Extract the [X, Y] coordinate from the center of the cell holding the provided text.  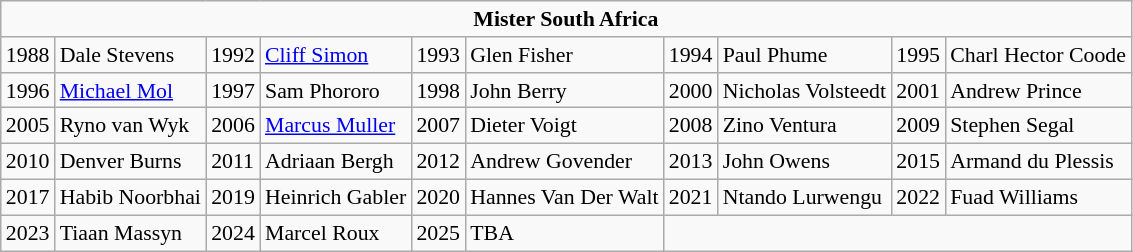
2000 [691, 90]
TBA [564, 233]
Fuad Williams [1038, 197]
Hannes Van Der Walt [564, 197]
2024 [233, 233]
Denver Burns [130, 161]
Dieter Voigt [564, 125]
John Owens [805, 161]
1992 [233, 54]
2008 [691, 125]
Marcus Muller [336, 125]
2009 [918, 125]
Andrew Prince [1038, 90]
2022 [918, 197]
Marcel Roux [336, 233]
1998 [438, 90]
Zino Ventura [805, 125]
2011 [233, 161]
2015 [918, 161]
Sam Phororo [336, 90]
2007 [438, 125]
1988 [28, 54]
Mister South Africa [566, 18]
Cliff Simon [336, 54]
2005 [28, 125]
Habib Noorbhai [130, 197]
2023 [28, 233]
1994 [691, 54]
Dale Stevens [130, 54]
John Berry [564, 90]
2021 [691, 197]
Adriaan Bergh [336, 161]
Paul Phume [805, 54]
Nicholas Volsteedt [805, 90]
2013 [691, 161]
Michael Mol [130, 90]
2006 [233, 125]
Stephen Segal [1038, 125]
1993 [438, 54]
2020 [438, 197]
Charl Hector Coode [1038, 54]
1997 [233, 90]
2017 [28, 197]
1995 [918, 54]
1996 [28, 90]
Glen Fisher [564, 54]
2012 [438, 161]
Ryno van Wyk [130, 125]
Tiaan Massyn [130, 233]
Andrew Govender [564, 161]
Armand du Plessis [1038, 161]
Ntando Lurwengu [805, 197]
2010 [28, 161]
2019 [233, 197]
2025 [438, 233]
Heinrich Gabler [336, 197]
2001 [918, 90]
